Output the (x, y) coordinate of the center of the cell containing the given text.  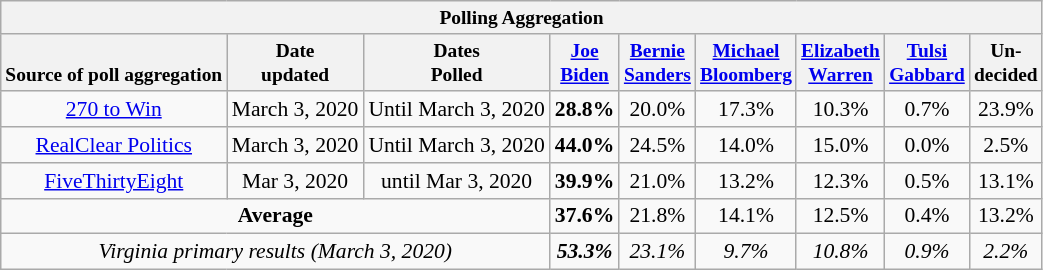
44.0% (584, 145)
RealClear Politics (114, 145)
FiveThirtyEight (114, 181)
24.5% (657, 145)
12.3% (840, 181)
DatesPolled (456, 62)
2.2% (1006, 252)
until Mar 3, 2020 (456, 181)
Polling Aggregation (522, 18)
23.9% (1006, 110)
Dateupdated (296, 62)
9.7% (746, 252)
0.9% (928, 252)
13.1% (1006, 181)
37.6% (584, 216)
21.8% (657, 216)
23.1% (657, 252)
28.8% (584, 110)
0.0% (928, 145)
15.0% (840, 145)
0.4% (928, 216)
10.8% (840, 252)
14.1% (746, 216)
ElizabethWarren (840, 62)
Virginia primary results (March 3, 2020) (276, 252)
12.5% (840, 216)
TulsiGabbard (928, 62)
21.0% (657, 181)
17.3% (746, 110)
14.0% (746, 145)
Un-decided (1006, 62)
0.7% (928, 110)
MichaelBloomberg (746, 62)
2.5% (1006, 145)
Source of poll aggregation (114, 62)
20.0% (657, 110)
270 to Win (114, 110)
JoeBiden (584, 62)
53.3% (584, 252)
10.3% (840, 110)
0.5% (928, 181)
39.9% (584, 181)
Average (276, 216)
BernieSanders (657, 62)
Mar 3, 2020 (296, 181)
